Locate the cell with the specified text and output its (x, y) center coordinate. 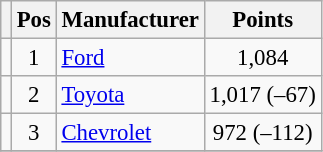
Toyota (130, 95)
Points (262, 20)
1,017 (–67) (262, 95)
Chevrolet (130, 133)
Ford (130, 58)
1,084 (262, 58)
3 (34, 133)
1 (34, 58)
Pos (34, 20)
Manufacturer (130, 20)
972 (–112) (262, 133)
2 (34, 95)
